Locate the cell with the specified text and output its (X, Y) center coordinate. 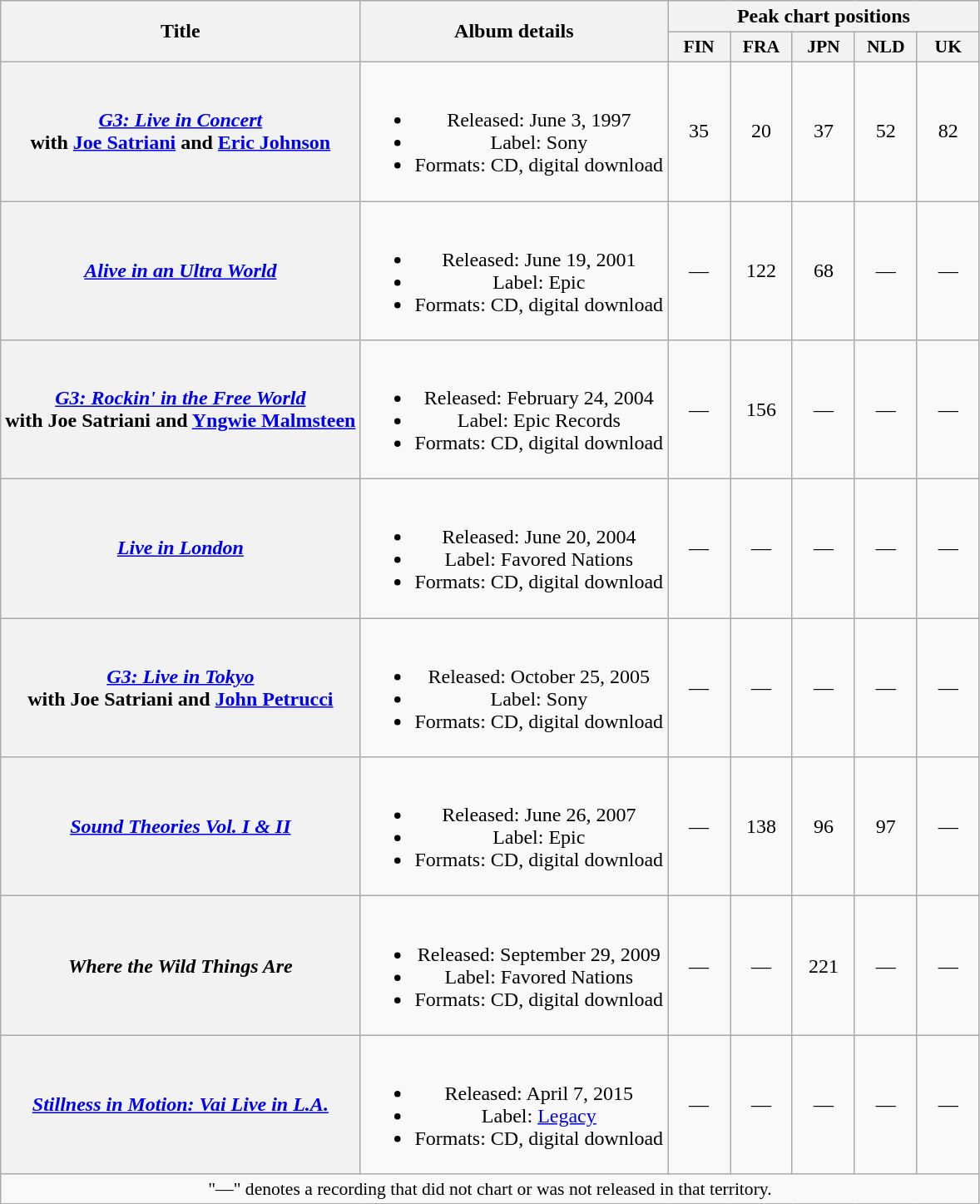
Where the Wild Things Are (181, 965)
96 (824, 827)
Released: June 19, 2001Label: EpicFormats: CD, digital download (514, 271)
97 (885, 827)
35 (699, 131)
Released: June 20, 2004Label: Favored NationsFormats: CD, digital download (514, 549)
Released: June 26, 2007Label: EpicFormats: CD, digital download (514, 827)
"—" denotes a recording that did not chart or was not released in that territory. (490, 1189)
Stillness in Motion: Vai Live in L.A. (181, 1105)
221 (824, 965)
JPN (824, 47)
G3: Live in Tokyowith Joe Satriani and John Petrucci (181, 687)
Released: June 3, 1997Label: SonyFormats: CD, digital download (514, 131)
Released: October 25, 2005Label: SonyFormats: CD, digital download (514, 687)
Title (181, 32)
Album details (514, 32)
Released: February 24, 2004Label: Epic RecordsFormats: CD, digital download (514, 409)
G3: Live in Concertwith Joe Satriani and Eric Johnson (181, 131)
Alive in an Ultra World (181, 271)
Peak chart positions (824, 17)
G3: Rockin' in the Free Worldwith Joe Satriani and Yngwie Malmsteen (181, 409)
52 (885, 131)
FIN (699, 47)
122 (762, 271)
FRA (762, 47)
20 (762, 131)
Live in London (181, 549)
156 (762, 409)
Released: September 29, 2009Label: Favored NationsFormats: CD, digital download (514, 965)
138 (762, 827)
37 (824, 131)
82 (948, 131)
UK (948, 47)
Released: April 7, 2015Label: LegacyFormats: CD, digital download (514, 1105)
68 (824, 271)
NLD (885, 47)
Sound Theories Vol. I & II (181, 827)
